Locate the cell with the specified text and output its (x, y) center coordinate. 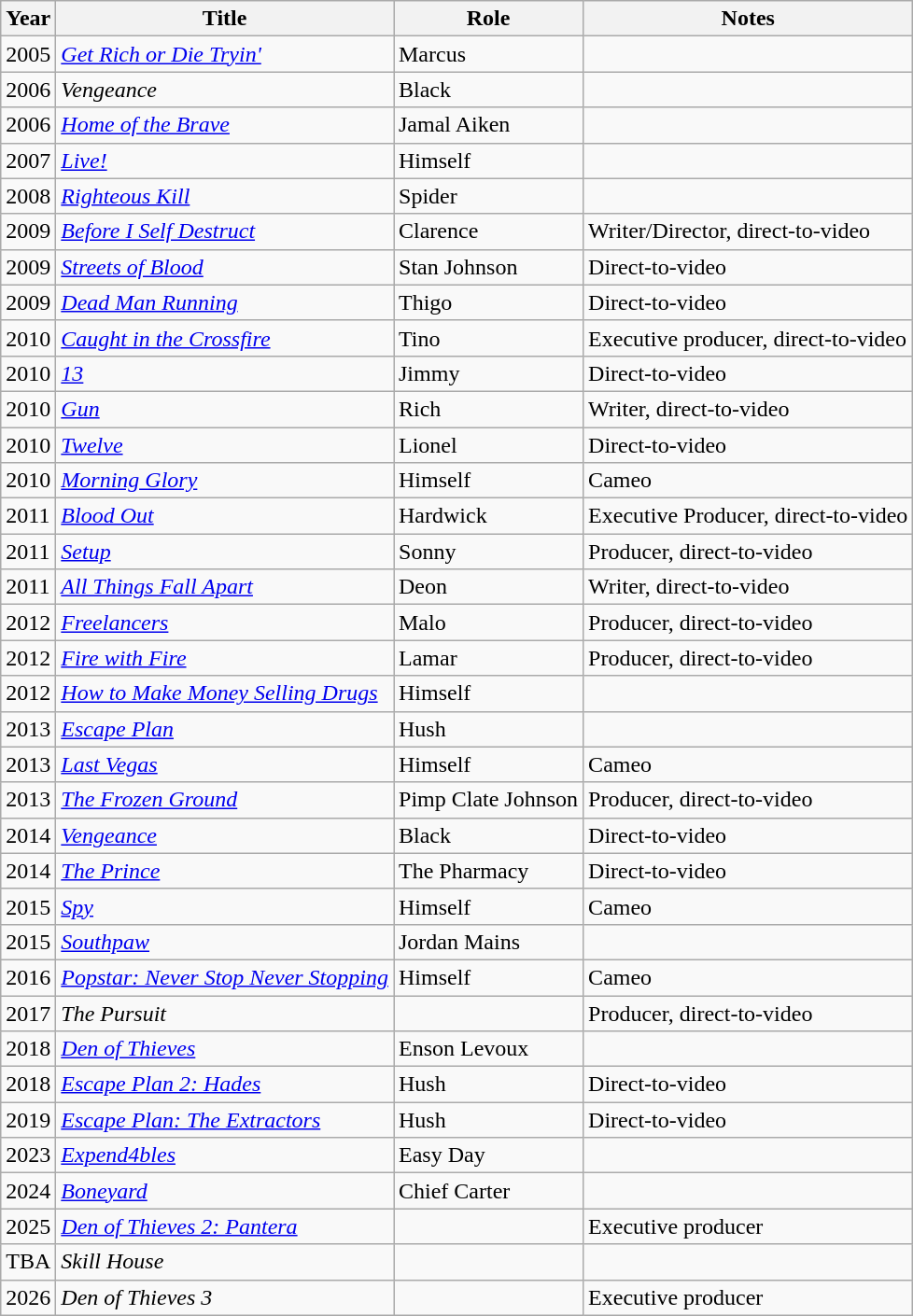
Tino (489, 338)
Writer/Director, direct-to-video (749, 231)
2007 (28, 161)
Marcus (489, 54)
TBA (28, 1262)
Spider (489, 196)
Executive Producer, direct-to-video (749, 516)
Executive producer, direct-to-video (749, 338)
Year (28, 19)
Notes (749, 19)
Hardwick (489, 516)
Thigo (489, 302)
Lamar (489, 658)
Title (225, 19)
Clarence (489, 231)
Dead Man Running (225, 302)
Blood Out (225, 516)
Sonny (489, 552)
Den of Thieves 3 (225, 1297)
Live! (225, 161)
2023 (28, 1155)
Den of Thieves (225, 1049)
Jordan Mains (489, 942)
Deon (489, 587)
All Things Fall Apart (225, 587)
Boneyard (225, 1191)
The Pharmacy (489, 871)
13 (225, 373)
Role (489, 19)
Before I Self Destruct (225, 231)
Enson Levoux (489, 1049)
How to Make Money Selling Drugs (225, 693)
2017 (28, 1013)
Home of the Brave (225, 125)
Lionel (489, 445)
Den of Thieves 2: Pantera (225, 1226)
Freelancers (225, 623)
Spy (225, 906)
Jimmy (489, 373)
The Pursuit (225, 1013)
Easy Day (489, 1155)
Malo (489, 623)
2005 (28, 54)
Escape Plan (225, 729)
Escape Plan 2: Hades (225, 1085)
Twelve (225, 445)
The Frozen Ground (225, 800)
Streets of Blood (225, 267)
2024 (28, 1191)
Jamal Aiken (489, 125)
Righteous Kill (225, 196)
Pimp Clate Johnson (489, 800)
Chief Carter (489, 1191)
Morning Glory (225, 481)
Stan Johnson (489, 267)
Fire with Fire (225, 658)
Southpaw (225, 942)
2025 (28, 1226)
The Prince (225, 871)
Gun (225, 409)
Caught in the Crossfire (225, 338)
Escape Plan: The Extractors (225, 1120)
Skill House (225, 1262)
Expend4bles (225, 1155)
Get Rich or Die Tryin' (225, 54)
2016 (28, 977)
Setup (225, 552)
Last Vegas (225, 764)
2019 (28, 1120)
2008 (28, 196)
2026 (28, 1297)
Rich (489, 409)
Popstar: Never Stop Never Stopping (225, 977)
